Locate the cell with the specified text and output its [X, Y] center coordinate. 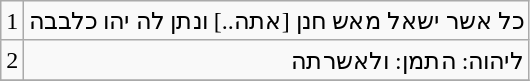
2 [12, 60]
כל אשר ישאל מאש חנן [אתה..] ונתן לה יהו כלבבה [277, 21]
ליהוה: התמן: ולאשרתה [277, 60]
1 [12, 21]
